From the cell containing the given text, extract its center point as (X, Y) coordinate. 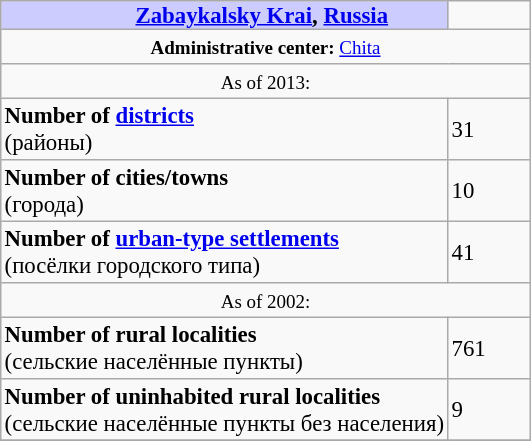
41 (489, 252)
Number of uninhabited rural localities(сельские населённые пункты без населения) (224, 410)
Number of cities/towns(города) (224, 191)
9 (489, 410)
Number of urban-type settlements(посёлки городского типа) (224, 252)
As of 2002: (266, 300)
10 (489, 191)
Zabaykalsky Krai, Russia (224, 15)
Number of districts(районы) (224, 129)
Number of rural localities(сельские населённые пункты) (224, 348)
Administrative center: Chita (266, 46)
31 (489, 129)
761 (489, 348)
As of 2013: (266, 81)
